Search for the cell housing the specified text and yield its [X, Y] center coordinate. 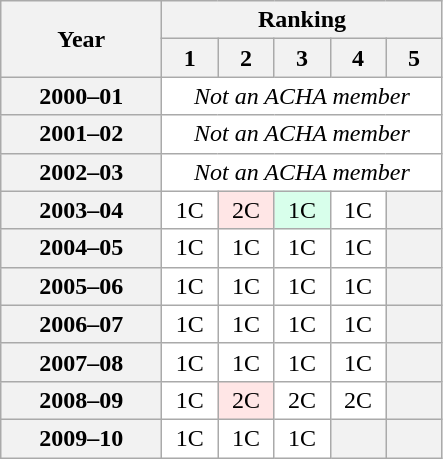
2 [246, 58]
2005–06 [82, 286]
2009–10 [82, 438]
1 [190, 58]
Ranking [302, 20]
2007–08 [82, 362]
4 [358, 58]
2006–07 [82, 324]
2001–02 [82, 134]
2004–05 [82, 248]
2003–04 [82, 210]
5 [414, 58]
2008–09 [82, 400]
2000–01 [82, 96]
3 [302, 58]
Year [82, 39]
2002–03 [82, 172]
